Output the [X, Y] coordinate of the center of the cell containing the given text.  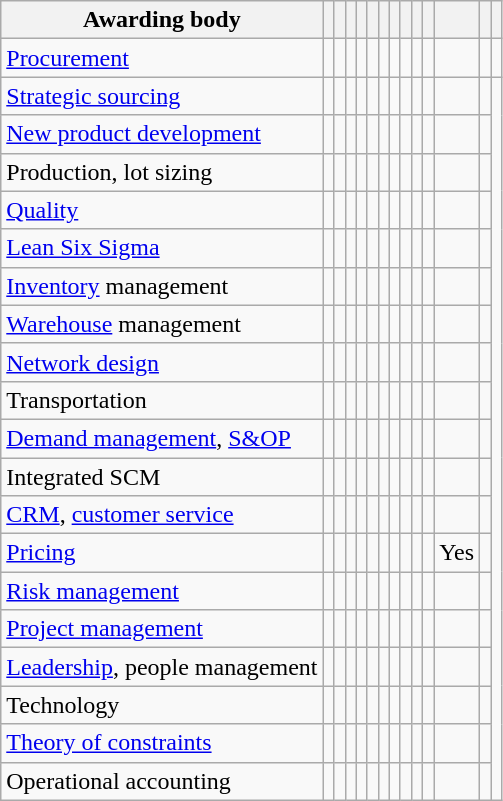
Pricing [162, 553]
Production, lot sizing [162, 172]
Awarding body [162, 20]
Procurement [162, 58]
Quality [162, 210]
Warehouse management [162, 324]
Theory of constraints [162, 743]
Demand management, S&OP [162, 438]
Lean Six Sigma [162, 248]
Project management [162, 629]
Network design [162, 362]
Leadership, people management [162, 667]
Yes [457, 553]
New product development [162, 134]
Transportation [162, 400]
CRM, customer service [162, 515]
Technology [162, 705]
Inventory management [162, 286]
Risk management [162, 591]
Integrated SCM [162, 477]
Operational accounting [162, 781]
Strategic sourcing [162, 96]
